Find where the given text appears and provide that cell's center as (X, Y) coordinate. 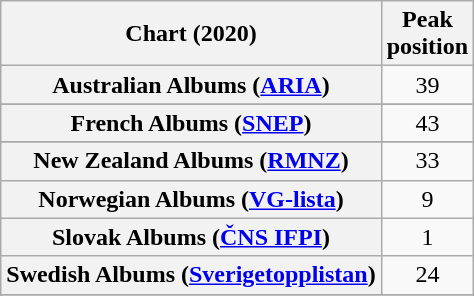
24 (427, 275)
33 (427, 161)
Australian Albums (ARIA) (191, 85)
Norwegian Albums (VG-lista) (191, 199)
43 (427, 123)
Slovak Albums (ČNS IFPI) (191, 237)
9 (427, 199)
Swedish Albums (Sverigetopplistan) (191, 275)
French Albums (SNEP) (191, 123)
Chart (2020) (191, 34)
New Zealand Albums (RMNZ) (191, 161)
Peakposition (427, 34)
39 (427, 85)
1 (427, 237)
